Detect which cell encompasses the target text, then output its (X, Y) center coordinate. 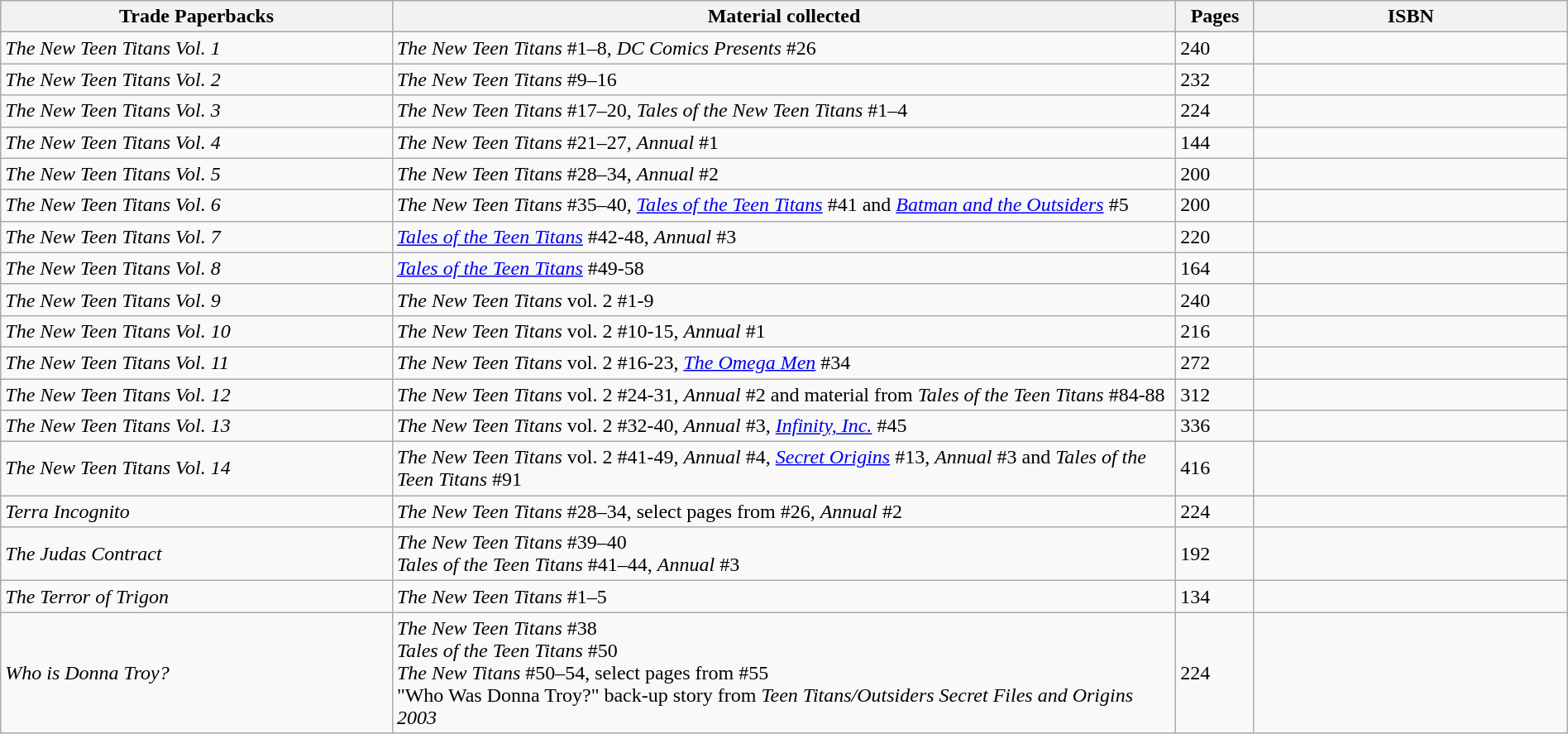
The New Teen Titans #9–16 (784, 79)
ISBN (1411, 17)
Trade Paperbacks (197, 17)
The New Teen Titans Vol. 13 (197, 426)
144 (1216, 142)
The New Teen Titans #28–34, Annual #2 (784, 174)
The New Teen Titans vol. 2 #1-9 (784, 300)
The New Teen Titans Vol. 4 (197, 142)
The New Teen Titans #21–27, Annual #1 (784, 142)
The New Teen Titans vol. 2 #24-31, Annual #2 and material from Tales of the Teen Titans #84-88 (784, 395)
The New Teen Titans Vol. 6 (197, 205)
The New Teen Titans Vol. 9 (197, 300)
Tales of the Teen Titans #49-58 (784, 268)
The New Teen Titans Vol. 11 (197, 362)
The New Teen Titans vol. 2 #32-40, Annual #3, Infinity, Inc. #45 (784, 426)
The New Teen Titans Vol. 12 (197, 395)
Material collected (784, 17)
The New Teen Titans vol. 2 #41-49, Annual #4, Secret Origins #13, Annual #3 and Tales of the Teen Titans #91 (784, 468)
The New Teen Titans #35–40, Tales of the Teen Titans #41 and Batman and the Outsiders #5 (784, 205)
The New Teen Titans Vol. 10 (197, 331)
Terra Incognito (197, 511)
The New Teen Titans Vol. 5 (197, 174)
134 (1216, 597)
The New Teen Titans #17–20, Tales of the New Teen Titans #1–4 (784, 111)
164 (1216, 268)
272 (1216, 362)
The New Teen Titans vol. 2 #16-23, The Omega Men #34 (784, 362)
The Terror of Trigon (197, 597)
The New Teen Titans Vol. 14 (197, 468)
The New Teen Titans Vol. 7 (197, 237)
The New Teen Titans #39–40Tales of the Teen Titans #41–44, Annual #3 (784, 554)
The Judas Contract (197, 554)
Who is Donna Troy? (197, 673)
192 (1216, 554)
416 (1216, 468)
216 (1216, 331)
312 (1216, 395)
220 (1216, 237)
The New Teen Titans Vol. 8 (197, 268)
The New Teen Titans #28–34, select pages from #26, Annual #2 (784, 511)
The New Teen Titans Vol. 2 (197, 79)
232 (1216, 79)
The New Teen Titans vol. 2 #10-15, Annual #1 (784, 331)
336 (1216, 426)
The New Teen Titans #1–8, DC Comics Presents #26 (784, 48)
Tales of the Teen Titans #42-48, Annual #3 (784, 237)
The New Teen Titans Vol. 1 (197, 48)
Pages (1216, 17)
The New Teen Titans Vol. 3 (197, 111)
The New Teen Titans #1–5 (784, 597)
